Determine the [X, Y] coordinate at the center of the cell enclosing the given text.  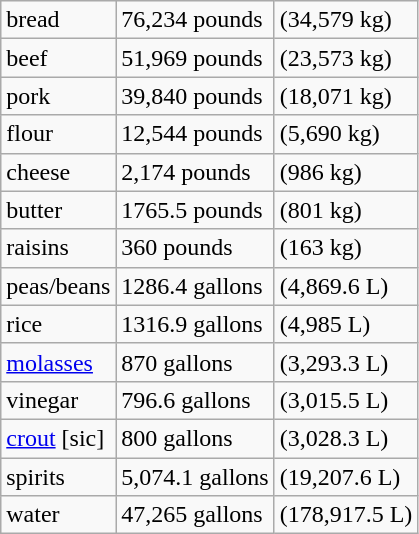
raisins [58, 248]
(34,579 kg) [346, 20]
(163 kg) [346, 248]
pork [58, 96]
peas/beans [58, 286]
(4,869.6 L) [346, 286]
butter [58, 210]
rice [58, 324]
(3,293.3 L) [346, 362]
47,265 gallons [195, 515]
molasses [58, 362]
spirits [58, 477]
2,174 pounds [195, 172]
(23,573 kg) [346, 58]
(3,028.3 L) [346, 438]
(986 kg) [346, 172]
870 gallons [195, 362]
(19,207.6 L) [346, 477]
(3,015.5 L) [346, 400]
(801 kg) [346, 210]
(4,985 L) [346, 324]
1286.4 gallons [195, 286]
(178,917.5 L) [346, 515]
vinegar [58, 400]
1765.5 pounds [195, 210]
bread [58, 20]
796.6 gallons [195, 400]
76,234 pounds [195, 20]
cheese [58, 172]
water [58, 515]
(18,071 kg) [346, 96]
360 pounds [195, 248]
(5,690 kg) [346, 134]
39,840 pounds [195, 96]
flour [58, 134]
12,544 pounds [195, 134]
800 gallons [195, 438]
51,969 pounds [195, 58]
1316.9 gallons [195, 324]
beef [58, 58]
5,074.1 gallons [195, 477]
crout [sic] [58, 438]
